Output the (X, Y) coordinate of the center of the cell containing the given text.  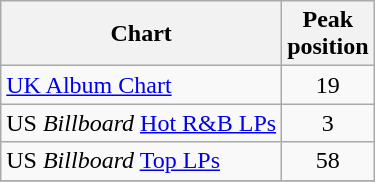
3 (328, 123)
UK Album Chart (142, 85)
58 (328, 161)
Chart (142, 34)
US Billboard Hot R&B LPs (142, 123)
Peak position (328, 34)
US Billboard Top LPs (142, 161)
19 (328, 85)
